Identify which cell holds the provided text, then report its [x, y] central coordinate. 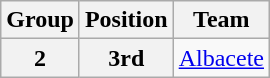
Team [221, 20]
2 [40, 58]
Group [40, 20]
Position [126, 20]
3rd [126, 58]
Albacete [221, 58]
